Provide the (X, Y) coordinate of the cell's center where the given text is located.  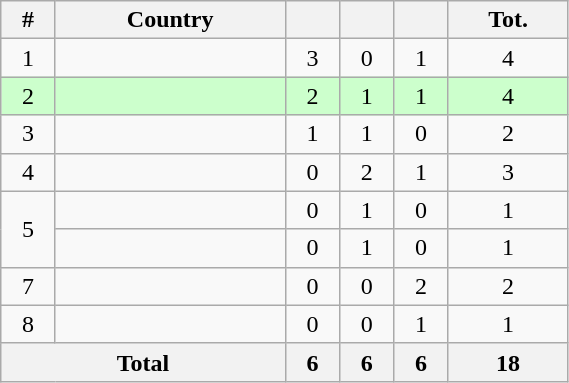
18 (508, 362)
Tot. (508, 20)
Total (143, 362)
Country (170, 20)
5 (28, 229)
7 (28, 286)
# (28, 20)
8 (28, 324)
